For the text-containing cell, return its midpoint in (x, y) coordinate format. 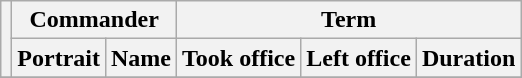
Portrait (59, 58)
Term (349, 20)
Left office (359, 58)
Commander (94, 20)
Duration (468, 58)
Took office (239, 58)
Name (140, 58)
